From the cell containing the given text, extract its center point as (X, Y) coordinate. 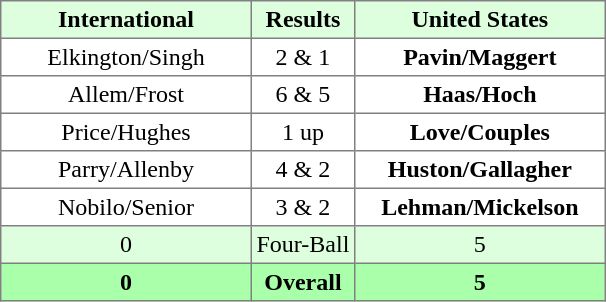
2 & 1 (302, 57)
International (126, 20)
Nobilo/Senior (126, 207)
United States (480, 20)
3 & 2 (302, 207)
Overall (302, 282)
4 & 2 (302, 170)
1 up (302, 132)
Price/Hughes (126, 132)
Love/Couples (480, 132)
Allem/Frost (126, 95)
Four-Ball (302, 245)
Results (302, 20)
Haas/Hoch (480, 95)
Parry/Allenby (126, 170)
Pavin/Maggert (480, 57)
Huston/Gallagher (480, 170)
Lehman/Mickelson (480, 207)
6 & 5 (302, 95)
Elkington/Singh (126, 57)
